Output the (X, Y) coordinate of the center of the cell containing the given text.  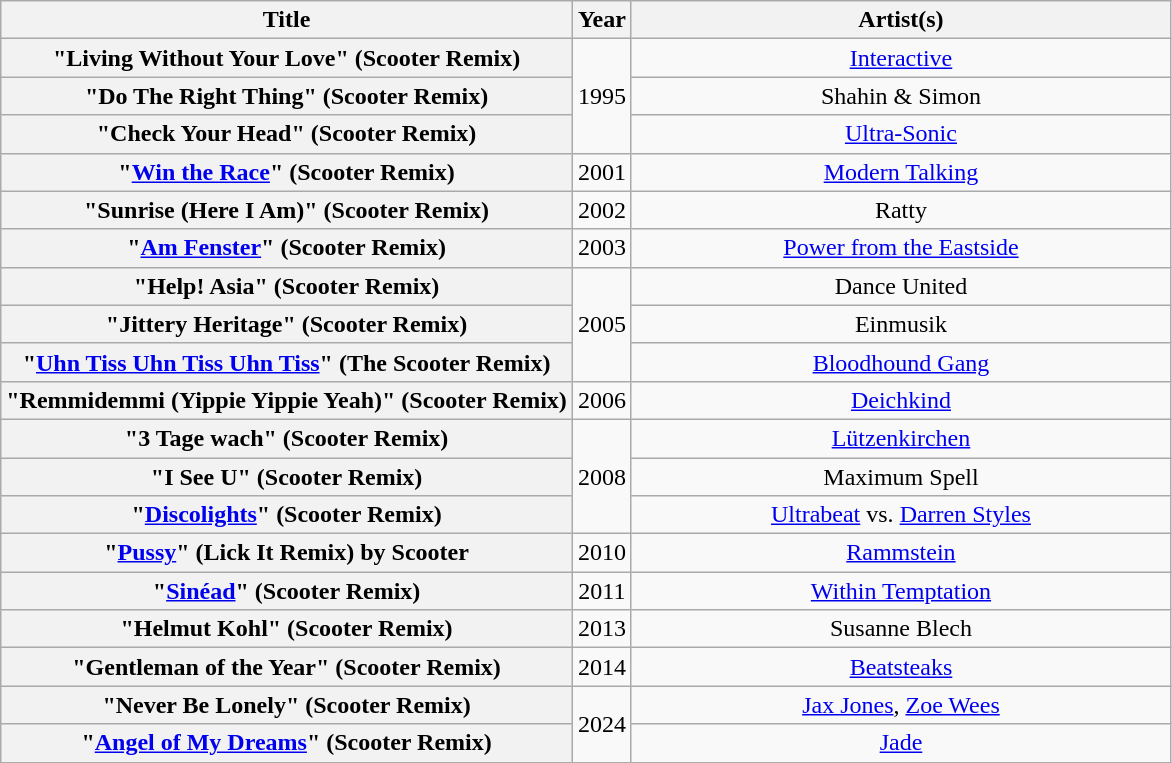
"3 Tage wach" (Scooter Remix) (287, 438)
"Discolights" (Scooter Remix) (287, 515)
Within Temptation (900, 591)
"Jittery Heritage" (Scooter Remix) (287, 324)
"Do The Right Thing" (Scooter Remix) (287, 96)
2011 (602, 591)
"I See U" (Scooter Remix) (287, 477)
"Angel of My Dreams" (Scooter Remix) (287, 743)
Rammstein (900, 553)
"Remmidemmi (Yippie Yippie Yeah)" (Scooter Remix) (287, 400)
2002 (602, 210)
Maximum Spell (900, 477)
"Sinéad" (Scooter Remix) (287, 591)
"Check Your Head" (Scooter Remix) (287, 134)
Susanne Blech (900, 629)
Power from the Eastside (900, 248)
2005 (602, 324)
2024 (602, 724)
"Never Be Lonely" (Scooter Remix) (287, 705)
"Helmut Kohl" (Scooter Remix) (287, 629)
2008 (602, 476)
"Uhn Tiss Uhn Tiss Uhn Tiss" (The Scooter Remix) (287, 362)
Title (287, 20)
"Am Fenster" (Scooter Remix) (287, 248)
Einmusik (900, 324)
Jax Jones, Zoe Wees (900, 705)
"Help! Asia" (Scooter Remix) (287, 286)
Dance United (900, 286)
Deichkind (900, 400)
Beatsteaks (900, 667)
"Sunrise (Here I Am)" (Scooter Remix) (287, 210)
"Living Without Your Love" (Scooter Remix) (287, 58)
2010 (602, 553)
Ultra-Sonic (900, 134)
Lützenkirchen (900, 438)
Year (602, 20)
2014 (602, 667)
Ratty (900, 210)
Shahin & Simon (900, 96)
1995 (602, 96)
"Win the Race" (Scooter Remix) (287, 172)
2013 (602, 629)
"Gentleman of the Year" (Scooter Remix) (287, 667)
Ultrabeat vs. Darren Styles (900, 515)
Jade (900, 743)
Artist(s) (900, 20)
Interactive (900, 58)
2003 (602, 248)
2001 (602, 172)
Modern Talking (900, 172)
Bloodhound Gang (900, 362)
2006 (602, 400)
"Pussy" (Lick It Remix) by Scooter (287, 553)
